Find where the given text appears and provide that cell's center as [X, Y] coordinate. 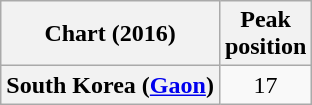
South Korea (Gaon) [110, 85]
17 [265, 85]
Chart (2016) [110, 34]
Peakposition [265, 34]
